Determine the [x, y] coordinate at the center of the cell enclosing the given text.  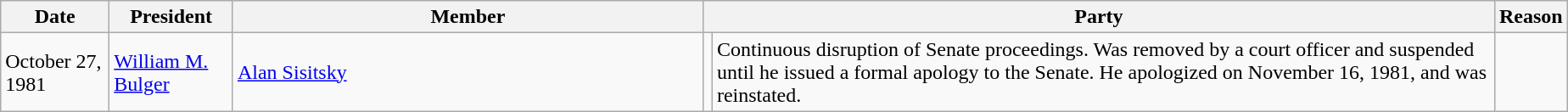
Member [468, 17]
Date [55, 17]
President [171, 17]
Reason [1531, 17]
Party [1098, 17]
October 27, 1981 [55, 72]
Alan Sisitsky [468, 72]
William M. Bulger [171, 72]
